Identify which cell holds the provided text, then report its (x, y) central coordinate. 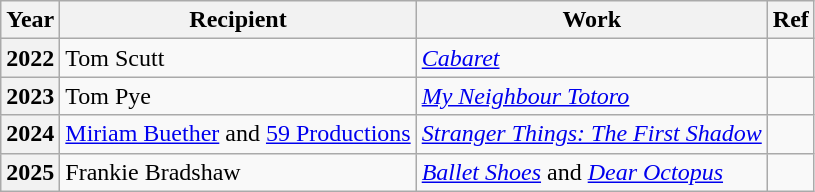
Work (592, 20)
Miriam Buether and 59 Productions (238, 134)
Tom Pye (238, 96)
2023 (30, 96)
Stranger Things: The First Shadow (592, 134)
Cabaret (592, 58)
2022 (30, 58)
Ref (790, 20)
Frankie Bradshaw (238, 172)
Recipient (238, 20)
2024 (30, 134)
Year (30, 20)
Tom Scutt (238, 58)
2025 (30, 172)
Ballet Shoes and Dear Octopus (592, 172)
My Neighbour Totoro (592, 96)
